Determine the (X, Y) coordinate at the center of the cell enclosing the given text.  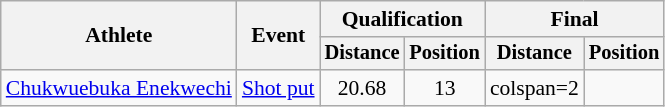
Final (574, 19)
13 (444, 88)
20.68 (362, 88)
Athlete (119, 36)
Event (278, 36)
Qualification (402, 19)
colspan=2 (534, 88)
Shot put (278, 88)
Chukwuebuka Enekwechi (119, 88)
